Extract the [X, Y] coordinate from the center of the cell holding the provided text.  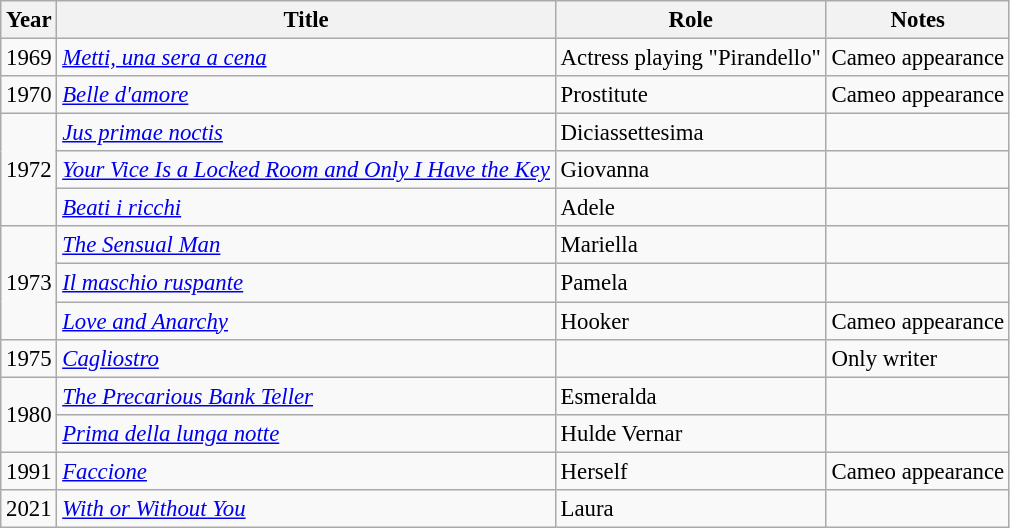
Jus primae noctis [306, 133]
Actress playing "Pirandello" [690, 58]
Beati i ricchi [306, 208]
Role [690, 20]
Love and Anarchy [306, 321]
The Precarious Bank Teller [306, 396]
Prima della lunga notte [306, 433]
Esmeralda [690, 396]
1970 [29, 95]
Notes [918, 20]
Title [306, 20]
Belle d'amore [306, 95]
1980 [29, 414]
Prostitute [690, 95]
The Sensual Man [306, 245]
Diciassettesima [690, 133]
Herself [690, 471]
Year [29, 20]
Hulde Vernar [690, 433]
Giovanna [690, 170]
1972 [29, 170]
Mariella [690, 245]
2021 [29, 509]
Laura [690, 509]
Cagliostro [306, 358]
Your Vice Is a Locked Room and Only I Have the Key [306, 170]
1975 [29, 358]
With or Without You [306, 509]
Metti, una sera a cena [306, 58]
1973 [29, 282]
1991 [29, 471]
Pamela [690, 283]
Adele [690, 208]
Hooker [690, 321]
Only writer [918, 358]
1969 [29, 58]
Il maschio ruspante [306, 283]
Faccione [306, 471]
